Provide the (X, Y) coordinate of the cell's center where the given text is located.  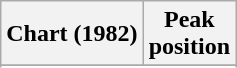
Peakposition (189, 34)
Chart (1982) (72, 34)
